Determine the (x, y) coordinate at the center of the cell enclosing the given text.  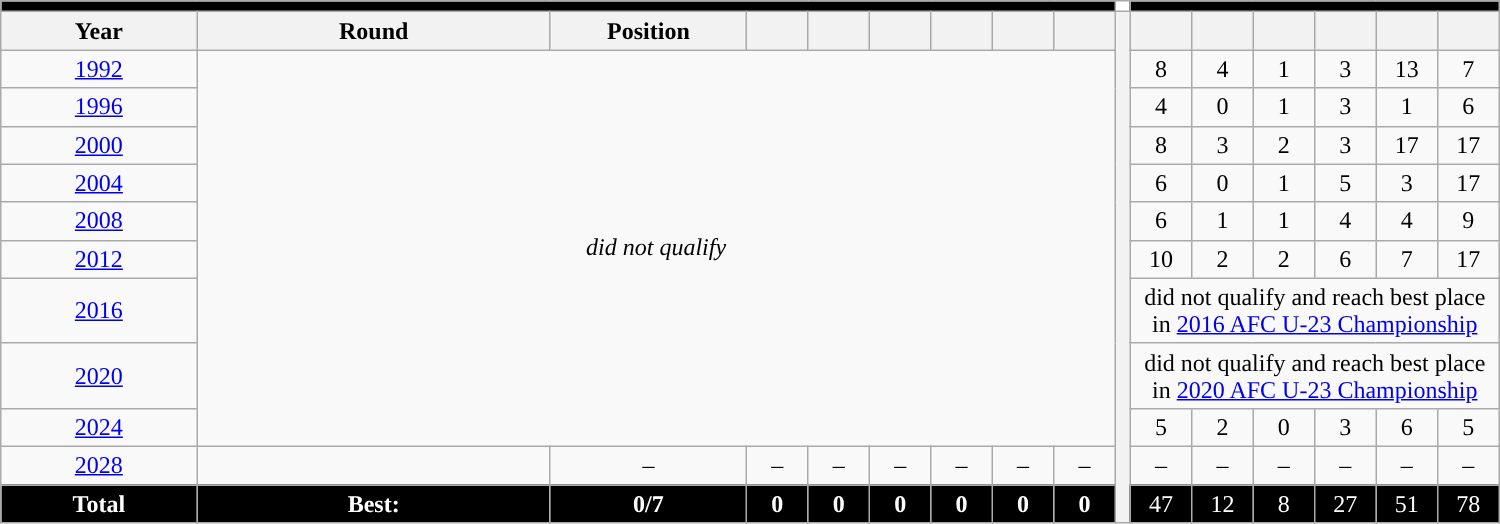
12 (1222, 503)
27 (1346, 503)
2008 (99, 221)
2028 (99, 465)
1992 (99, 69)
51 (1406, 503)
Year (99, 31)
10 (1160, 259)
did not qualify (656, 248)
78 (1468, 503)
2000 (99, 145)
13 (1406, 69)
9 (1468, 221)
1996 (99, 107)
47 (1160, 503)
Round (374, 31)
2012 (99, 259)
2020 (99, 376)
did not qualify and reach best place in 2020 AFC U-23 Championship (1314, 376)
2024 (99, 427)
Best: (374, 503)
0/7 (648, 503)
did not qualify and reach best place in 2016 AFC U-23 Championship (1314, 310)
2004 (99, 183)
Total (99, 503)
2016 (99, 310)
Position (648, 31)
